Find where the given text appears and provide that cell's center as (X, Y) coordinate. 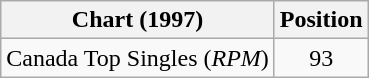
Position (321, 20)
Chart (1997) (138, 20)
93 (321, 58)
Canada Top Singles (RPM) (138, 58)
